Identify which cell holds the provided text, then report its [x, y] central coordinate. 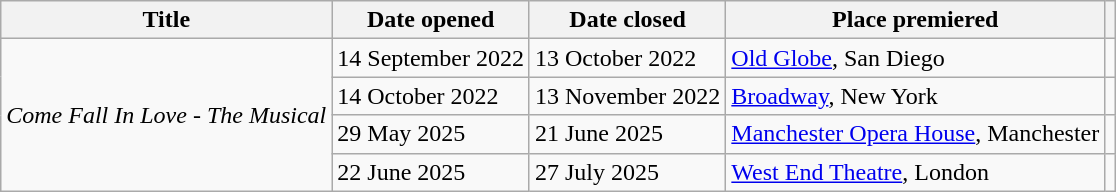
Date closed [627, 20]
Come Fall In Love - The Musical [166, 115]
14 September 2022 [431, 58]
13 October 2022 [627, 58]
Date opened [431, 20]
Place premiered [916, 20]
Old Globe, San Diego [916, 58]
29 May 2025 [431, 134]
14 October 2022 [431, 96]
13 November 2022 [627, 96]
27 July 2025 [627, 172]
21 June 2025 [627, 134]
22 June 2025 [431, 172]
West End Theatre, London [916, 172]
Broadway, New York [916, 96]
Title [166, 20]
Manchester Opera House, Manchester [916, 134]
